For the text-containing cell, return its midpoint in [X, Y] coordinate format. 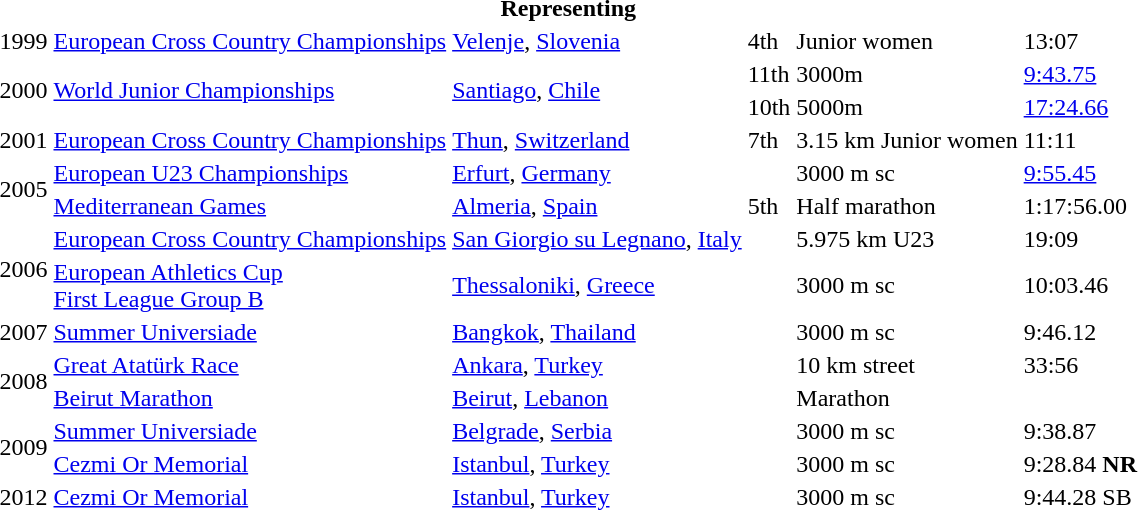
17:24.66 [1080, 107]
3.15 km Junior women [907, 140]
Mediterranean Games [250, 206]
5th [769, 206]
Half marathon [907, 206]
13:07 [1080, 41]
Thessaloniki, Greece [598, 286]
1:17:56.00 [1080, 206]
7th [769, 140]
Ankara, Turkey [598, 365]
5000m [907, 107]
9:46.12 [1080, 332]
Istanbul, Turkey [598, 464]
5.975 km U23 [907, 239]
Santiago, Chile [598, 90]
Marathon [907, 398]
19:09 [1080, 239]
Cezmi Or Memorial [250, 464]
World Junior Championships [250, 90]
Beirut, Lebanon [598, 398]
9:28.84 NR [1080, 464]
Beirut Marathon [250, 398]
10th [769, 107]
European U23 Championships [250, 173]
Velenje, Slovenia [598, 41]
San Giorgio su Legnano, Italy [598, 239]
10 km street [907, 365]
Junior women [907, 41]
4th [769, 41]
Erfurt, Germany [598, 173]
Almeria, Spain [598, 206]
9:43.75 [1080, 74]
Great Atatürk Race [250, 365]
9:38.87 [1080, 431]
European Athletics CupFirst League Group B [250, 286]
33:56 [1080, 365]
11th [769, 74]
9:55.45 [1080, 173]
Belgrade, Serbia [598, 431]
11:11 [1080, 140]
3000m [907, 74]
Bangkok, Thailand [598, 332]
Thun, Switzerland [598, 140]
10:03.46 [1080, 286]
